Search for the cell housing the specified text and yield its [X, Y] center coordinate. 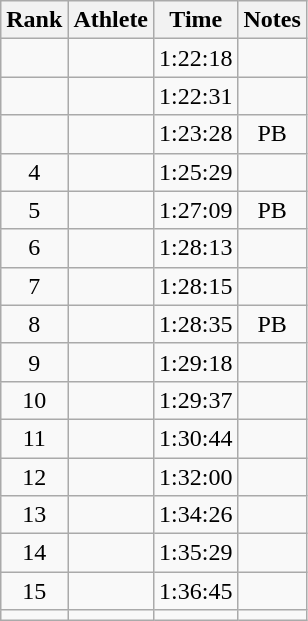
1:27:09 [196, 210]
1:23:28 [196, 134]
1:29:18 [196, 362]
6 [34, 248]
1:28:35 [196, 324]
4 [34, 172]
14 [34, 553]
Athlete [111, 20]
1:35:29 [196, 553]
9 [34, 362]
1:34:26 [196, 515]
1:28:13 [196, 248]
Notes [272, 20]
1:28:15 [196, 286]
1:30:44 [196, 438]
Time [196, 20]
8 [34, 324]
1:22:31 [196, 96]
5 [34, 210]
12 [34, 477]
13 [34, 515]
1:22:18 [196, 58]
Rank [34, 20]
10 [34, 400]
1:29:37 [196, 400]
1:25:29 [196, 172]
7 [34, 286]
11 [34, 438]
15 [34, 591]
1:32:00 [196, 477]
1:36:45 [196, 591]
